Determine the (X, Y) coordinate at the center of the cell enclosing the given text.  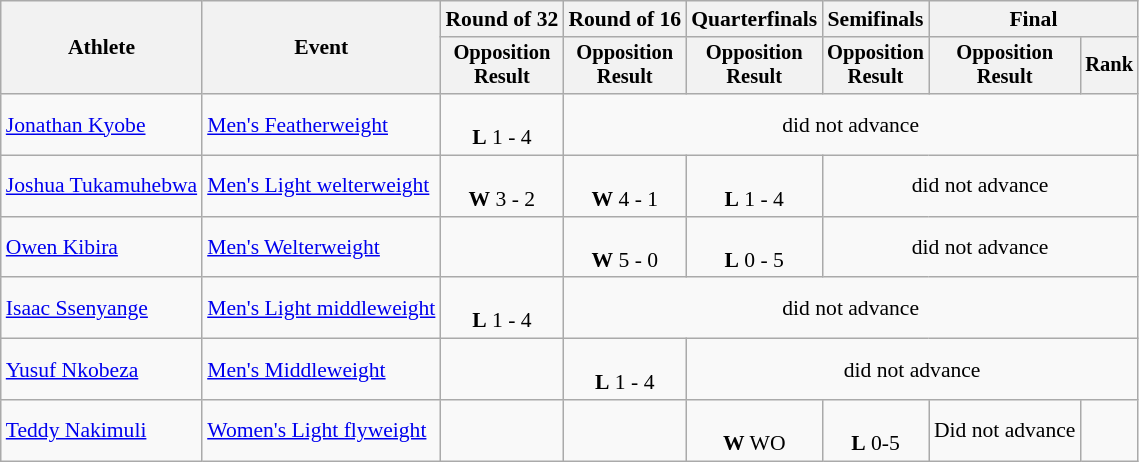
Jonathan Kyobe (102, 124)
Men's Middleweight (321, 370)
W WO (754, 430)
Semifinals (876, 19)
Men's Light middleweight (321, 308)
Yusuf Nkobeza (102, 370)
Rank (1109, 66)
Women's Light flyweight (321, 430)
L 0 - 5 (754, 248)
Athlete (102, 48)
Round of 32 (502, 19)
W 4 - 1 (624, 186)
Event (321, 48)
L 0-5 (876, 430)
Final (1034, 19)
Men's Featherweight (321, 124)
Men's Welterweight (321, 248)
Isaac Ssenyange (102, 308)
Owen Kibira (102, 248)
Men's Light welterweight (321, 186)
Joshua Tukamuhebwa (102, 186)
W 3 - 2 (502, 186)
Quarterfinals (754, 19)
Round of 16 (624, 19)
Did not advance (1005, 430)
W 5 - 0 (624, 248)
Teddy Nakimuli (102, 430)
